From the cell containing the given text, extract its center point as (X, Y) coordinate. 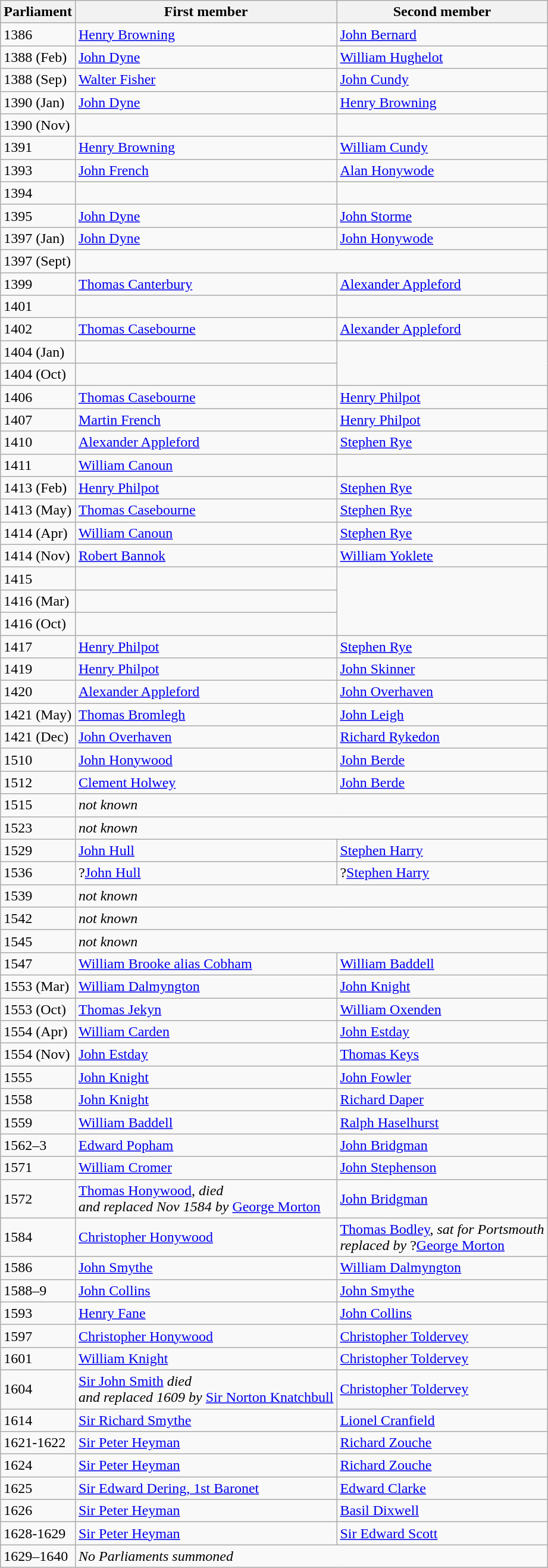
1416 (Oct) (38, 624)
1542 (38, 918)
1547 (38, 964)
Richard Rykedon (442, 737)
1407 (38, 420)
1628-1629 (38, 1533)
Sir Edward Scott (442, 1533)
1404 (Jan) (38, 352)
William Carden (206, 1032)
Thomas Bromlegh (206, 715)
1593 (38, 1313)
John Bernard (442, 35)
1386 (38, 35)
Thomas Bodley, sat for Portsmouth replaced by ?George Morton (442, 1237)
Lionel Cranfield (442, 1420)
John Honywode (442, 238)
1411 (38, 465)
First member (206, 12)
1571 (38, 1168)
Martin French (206, 420)
1413 (Feb) (38, 488)
1554 (Nov) (38, 1055)
William Cundy (442, 148)
1413 (May) (38, 510)
William Yoklete (442, 556)
1597 (38, 1336)
1536 (38, 873)
John Stephenson (442, 1168)
1559 (38, 1123)
1415 (38, 578)
1388 (Sep) (38, 80)
1553 (Mar) (38, 986)
Sir Richard Smythe (206, 1420)
1388 (Feb) (38, 57)
1402 (38, 329)
1588–9 (38, 1290)
1626 (38, 1511)
1624 (38, 1466)
John Storme (442, 216)
Walter Fisher (206, 80)
William Knight (206, 1358)
John Honywood (206, 760)
1417 (38, 646)
1586 (38, 1268)
1601 (38, 1358)
Second member (442, 12)
1406 (38, 397)
1621-1622 (38, 1443)
Henry Fane (206, 1313)
1421 (Dec) (38, 737)
Parliament (38, 12)
1404 (Oct) (38, 375)
William Hughelot (442, 57)
1562–3 (38, 1145)
1572 (38, 1198)
Alan Honywode (442, 170)
Thomas Canterbury (206, 284)
1410 (38, 442)
1401 (38, 307)
1397 (Sept) (38, 261)
1614 (38, 1420)
1553 (Oct) (38, 1009)
Ralph Haselhurst (442, 1123)
John Leigh (442, 715)
1510 (38, 760)
1399 (38, 284)
1523 (38, 828)
1554 (Apr) (38, 1032)
Basil Dixwell (442, 1511)
Sir John Smith died and replaced 1609 by Sir Norton Knatchbull (206, 1389)
1512 (38, 783)
John Cundy (442, 80)
1395 (38, 216)
1394 (38, 193)
Richard Daper (442, 1100)
1414 (Apr) (38, 533)
No Parliaments summoned (311, 1556)
1414 (Nov) (38, 556)
1555 (38, 1077)
Clement Holwey (206, 783)
1390 (Jan) (38, 102)
1529 (38, 850)
1420 (38, 692)
1515 (38, 805)
Thomas Keys (442, 1055)
1584 (38, 1237)
William Oxenden (442, 1009)
Thomas Honywood, died and replaced Nov 1584 by George Morton (206, 1198)
Sir Edward Dering, 1st Baronet (206, 1488)
1416 (Mar) (38, 601)
1391 (38, 148)
Robert Bannok (206, 556)
1625 (38, 1488)
William Cromer (206, 1168)
Stephen Harry (442, 850)
Edward Clarke (442, 1488)
John Fowler (442, 1077)
1393 (38, 170)
Edward Popham (206, 1145)
1629–1640 (38, 1556)
1419 (38, 669)
John French (206, 170)
William Brooke alias Cobham (206, 964)
1604 (38, 1389)
Thomas Jekyn (206, 1009)
?Stephen Harry (442, 873)
1545 (38, 941)
1421 (May) (38, 715)
1539 (38, 896)
1390 (Nov) (38, 125)
1397 (Jan) (38, 238)
?John Hull (206, 873)
John Hull (206, 850)
1558 (38, 1100)
John Skinner (442, 669)
